Pinpoint the cell where the given text exists, returning its [x, y] midpoint coordinate. 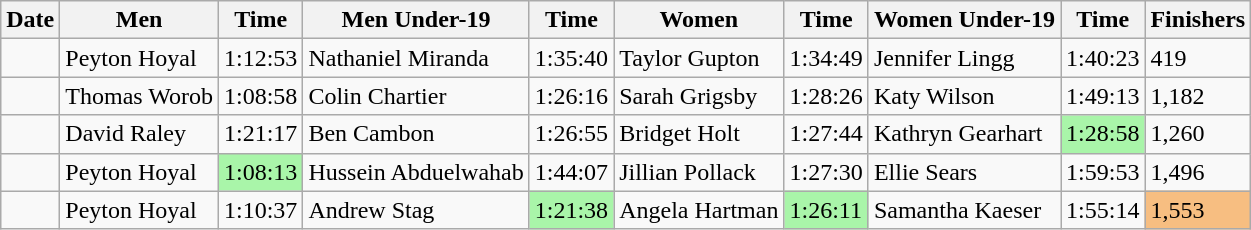
1:08:58 [260, 96]
1:44:07 [571, 172]
1:28:26 [826, 96]
1:21:17 [260, 134]
1:10:37 [260, 210]
1:49:13 [1103, 96]
Thomas Worob [140, 96]
Jillian Pollack [699, 172]
1:40:23 [1103, 58]
Bridget Holt [699, 134]
1:55:14 [1103, 210]
Kathryn Gearhart [964, 134]
1:08:13 [260, 172]
1:12:53 [260, 58]
Women [699, 20]
Ben Cambon [416, 134]
Katy Wilson [964, 96]
Women Under-19 [964, 20]
Samantha Kaeser [964, 210]
Angela Hartman [699, 210]
David Raley [140, 134]
Colin Chartier [416, 96]
1,496 [1198, 172]
Nathaniel Miranda [416, 58]
1:27:44 [826, 134]
1:26:16 [571, 96]
Andrew Stag [416, 210]
Men Under-19 [416, 20]
Finishers [1198, 20]
1:27:30 [826, 172]
Jennifer Lingg [964, 58]
Date [30, 20]
1:26:11 [826, 210]
1:28:58 [1103, 134]
1,553 [1198, 210]
1:26:55 [571, 134]
Men [140, 20]
1:34:49 [826, 58]
Ellie Sears [964, 172]
419 [1198, 58]
1:21:38 [571, 210]
1,260 [1198, 134]
Hussein Abduelwahab [416, 172]
Sarah Grigsby [699, 96]
Taylor Gupton [699, 58]
1:59:53 [1103, 172]
1:35:40 [571, 58]
1,182 [1198, 96]
